Detect which cell encompasses the target text, then output its [X, Y] center coordinate. 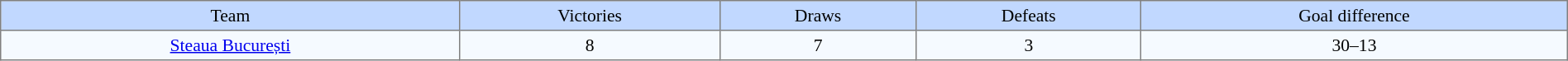
Draws [818, 16]
Defeats [1029, 16]
3 [1029, 45]
Steaua București [230, 45]
8 [590, 45]
Goal difference [1355, 16]
30–13 [1355, 45]
Victories [590, 16]
Team [230, 16]
7 [818, 45]
